Identify which cell holds the provided text, then report its [X, Y] central coordinate. 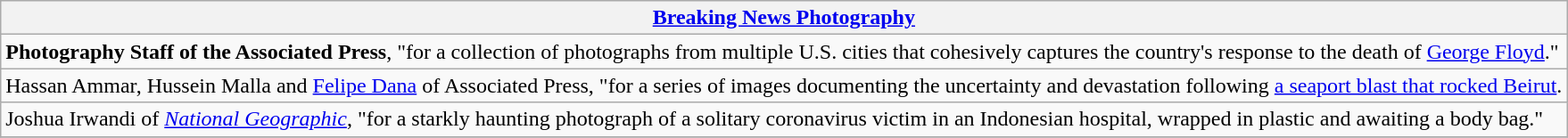
Breaking News Photography [784, 18]
